Output the [X, Y] coordinate of the center of the cell containing the given text.  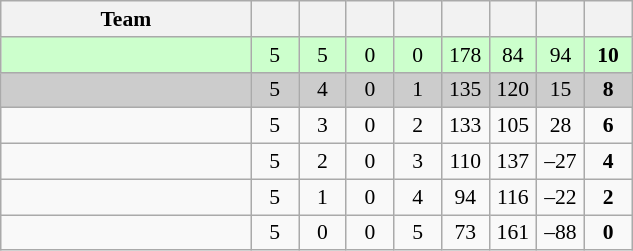
15 [561, 90]
161 [513, 233]
10 [608, 55]
–27 [561, 162]
133 [465, 126]
105 [513, 126]
120 [513, 90]
Team [126, 19]
135 [465, 90]
116 [513, 197]
73 [465, 233]
–22 [561, 197]
137 [513, 162]
178 [465, 55]
6 [608, 126]
8 [608, 90]
–88 [561, 233]
28 [561, 126]
110 [465, 162]
84 [513, 55]
